Detect which cell encompasses the target text, then output its (x, y) center coordinate. 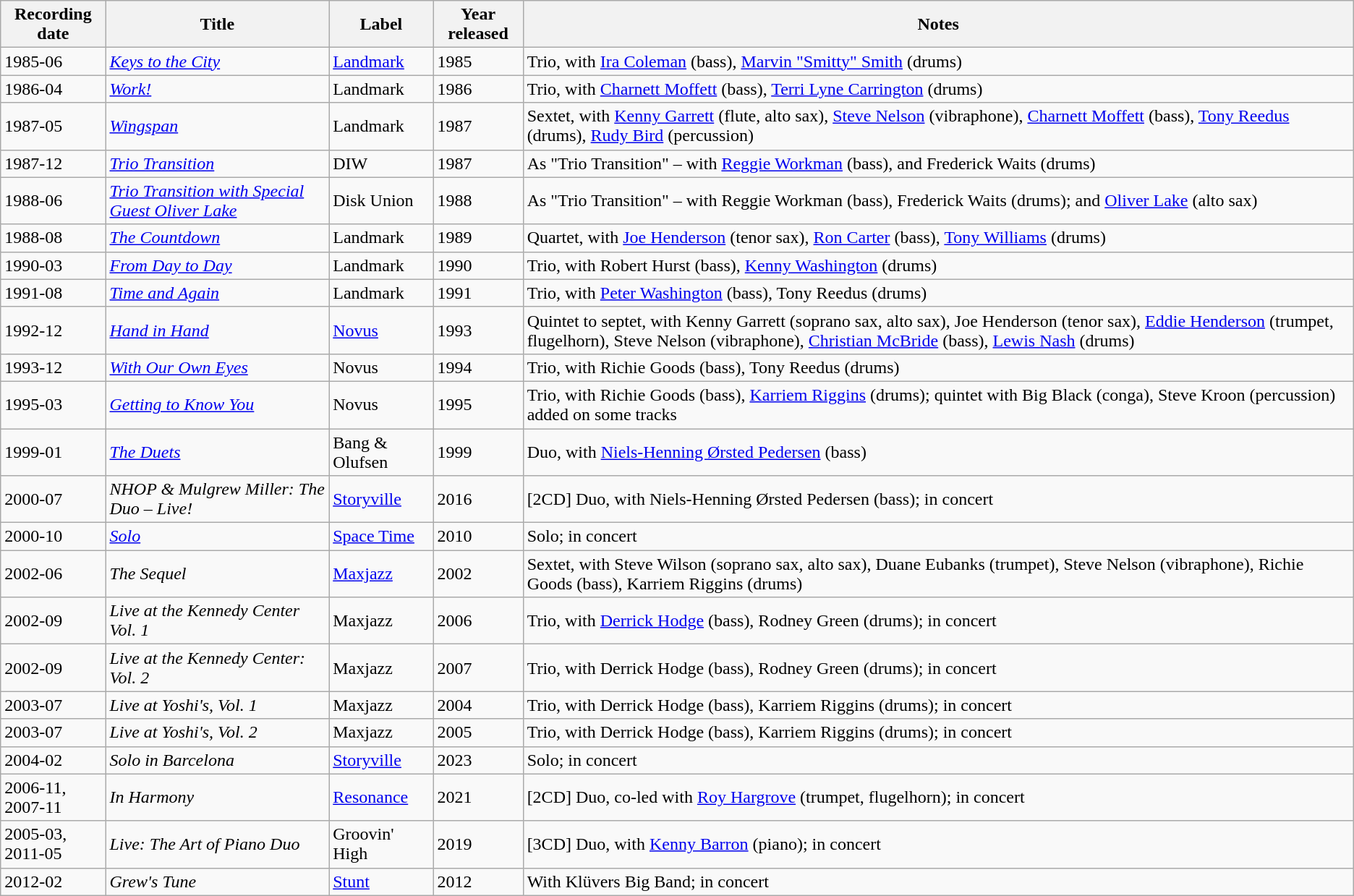
2000-07 (54, 499)
Sextet, with Kenny Garrett (flute, alto sax), Steve Nelson (vibraphone), Charnett Moffett (bass), Tony Reedus (drums), Rudy Bird (percussion) (938, 126)
1991-08 (54, 293)
The Duets (217, 451)
2023 (478, 760)
Trio, with Charnett Moffett (bass), Terri Lyne Carrington (drums) (938, 89)
[3CD] Duo, with Kenny Barron (piano); in concert (938, 845)
Recording date (54, 25)
1994 (478, 367)
2005 (478, 733)
1999-01 (54, 451)
Live at the Kennedy Center Vol. 1 (217, 620)
As "Trio Transition" – with Reggie Workman (bass), and Frederick Waits (drums) (938, 163)
2007 (478, 668)
Duo, with Niels-Henning Ørsted Pedersen (bass) (938, 451)
1987-12 (54, 163)
Getting to Know You (217, 405)
NHOP & Mulgrew Miller: The Duo – Live! (217, 499)
Title (217, 25)
Trio, with Robert Hurst (bass), Kenny Washington (drums) (938, 265)
The Countdown (217, 238)
Live at the Kennedy Center: Vol. 2 (217, 668)
From Day to Day (217, 265)
2002 (478, 574)
1988 (478, 201)
Time and Again (217, 293)
2012 (478, 882)
Resonance (381, 797)
Solo (217, 537)
1995 (478, 405)
Keys to the City (217, 61)
Trio Transition with Special Guest Oliver Lake (217, 201)
2005-03, 2011-05 (54, 845)
With Klüvers Big Band; in concert (938, 882)
2019 (478, 845)
Solo in Barcelona (217, 760)
[2CD] Duo, co-led with Roy Hargrove (trumpet, flugelhorn); in concert (938, 797)
1990-03 (54, 265)
In Harmony (217, 797)
1985 (478, 61)
Label (381, 25)
DIW (381, 163)
Quartet, with Joe Henderson (tenor sax), Ron Carter (bass), Tony Williams (drums) (938, 238)
Hand in Hand (217, 330)
1989 (478, 238)
1995-03 (54, 405)
2012-02 (54, 882)
[2CD] Duo, with Niels-Henning Ørsted Pedersen (bass); in concert (938, 499)
Year released (478, 25)
2006-11, 2007-11 (54, 797)
1986-04 (54, 89)
1990 (478, 265)
Trio, with Richie Goods (bass), Karriem Riggins (drums); quintet with Big Black (conga), Steve Kroon (percussion) added on some tracks (938, 405)
Sextet, with Steve Wilson (soprano sax, alto sax), Duane Eubanks (trumpet), Steve Nelson (vibraphone), Richie Goods (bass), Karriem Riggins (drums) (938, 574)
With Our Own Eyes (217, 367)
Trio, with Peter Washington (bass), Tony Reedus (drums) (938, 293)
Bang & Olufsen (381, 451)
Live: The Art of Piano Duo (217, 845)
Live at Yoshi's, Vol. 2 (217, 733)
Trio Transition (217, 163)
Trio, with Richie Goods (bass), Tony Reedus (drums) (938, 367)
2006 (478, 620)
1993 (478, 330)
1993-12 (54, 367)
2002-06 (54, 574)
1988-06 (54, 201)
1999 (478, 451)
1992-12 (54, 330)
Work! (217, 89)
As "Trio Transition" – with Reggie Workman (bass), Frederick Waits (drums); and Oliver Lake (alto sax) (938, 201)
Groovin' High (381, 845)
1985-06 (54, 61)
Disk Union (381, 201)
1988-08 (54, 238)
1991 (478, 293)
1987-05 (54, 126)
Notes (938, 25)
Space Time (381, 537)
Grew's Tune (217, 882)
2016 (478, 499)
Stunt (381, 882)
Live at Yoshi's, Vol. 1 (217, 705)
2004-02 (54, 760)
2004 (478, 705)
2000-10 (54, 537)
2010 (478, 537)
The Sequel (217, 574)
Trio, with Ira Coleman (bass), Marvin "Smitty" Smith (drums) (938, 61)
1986 (478, 89)
2021 (478, 797)
Wingspan (217, 126)
